Determine the [x, y] coordinate at the center of the cell enclosing the given text.  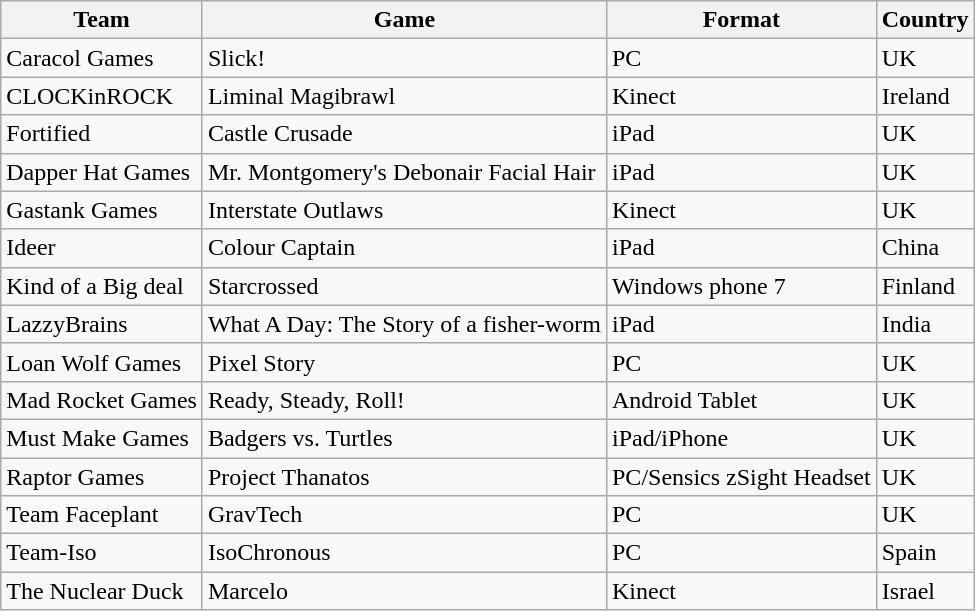
Windows phone 7 [741, 286]
Android Tablet [741, 400]
Project Thanatos [404, 477]
Starcrossed [404, 286]
Spain [925, 553]
Pixel Story [404, 362]
Country [925, 20]
iPad/iPhone [741, 438]
Team-Iso [102, 553]
Caracol Games [102, 58]
Interstate Outlaws [404, 210]
Mad Rocket Games [102, 400]
Must Make Games [102, 438]
GravTech [404, 515]
India [925, 324]
Gastank Games [102, 210]
Israel [925, 591]
Badgers vs. Turtles [404, 438]
Liminal Magibrawl [404, 96]
Team Faceplant [102, 515]
Game [404, 20]
What A Day: The Story of a fisher-worm [404, 324]
Loan Wolf Games [102, 362]
Kind of a Big deal [102, 286]
China [925, 248]
Ready, Steady, Roll! [404, 400]
Format [741, 20]
Fortified [102, 134]
Slick! [404, 58]
Team [102, 20]
Finland [925, 286]
Marcelo [404, 591]
CLOCKinROCK [102, 96]
Ideer [102, 248]
Colour Captain [404, 248]
LazzyBrains [102, 324]
IsoChronous [404, 553]
The Nuclear Duck [102, 591]
Ireland [925, 96]
Dapper Hat Games [102, 172]
Raptor Games [102, 477]
Castle Crusade [404, 134]
Mr. Montgomery's Debonair Facial Hair [404, 172]
PC/Sensics zSight Headset [741, 477]
